Output the (x, y) coordinate of the center of the cell containing the given text.  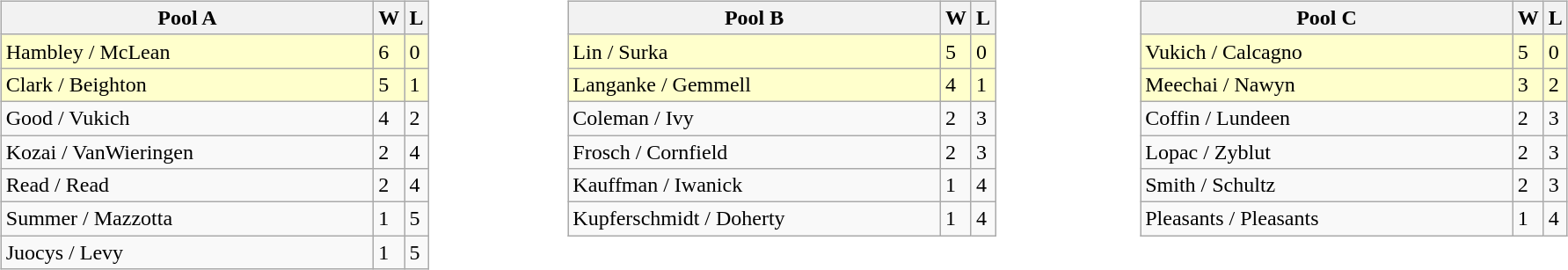
Kauffman / Iwanick (755, 186)
Pool C (1327, 18)
Meechai / Nawyn (1327, 84)
Pleasants / Pleasants (1327, 219)
Kozai / VanWieringen (187, 152)
Pool A (187, 18)
Pool B (755, 18)
Vukich / Calcagno (1327, 51)
Langanke / Gemmell (755, 84)
Juocys / Levy (187, 252)
Hambley / McLean (187, 51)
Lin / Surka (755, 51)
Kupferschmidt / Doherty (755, 219)
6 (389, 51)
Lopac / Zyblut (1327, 152)
Summer / Mazzotta (187, 219)
Smith / Schultz (1327, 186)
Good / Vukich (187, 118)
Read / Read (187, 186)
Clark / Beighton (187, 84)
Frosch / Cornfield (755, 152)
Coffin / Lundeen (1327, 118)
Coleman / Ivy (755, 118)
